Return (x, y) of the center of cell containing provided text 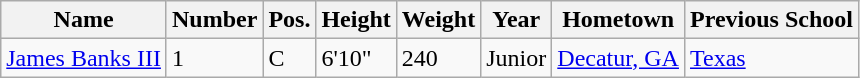
Decatur, GA (618, 58)
Height (356, 20)
1 (214, 58)
Previous School (771, 20)
Name (84, 20)
Number (214, 20)
Pos. (290, 20)
Weight (438, 20)
James Banks III (84, 58)
Texas (771, 58)
Hometown (618, 20)
Year (516, 20)
C (290, 58)
240 (438, 58)
6'10" (356, 58)
Junior (516, 58)
